Find where the given text appears and provide that cell's center as [X, Y] coordinate. 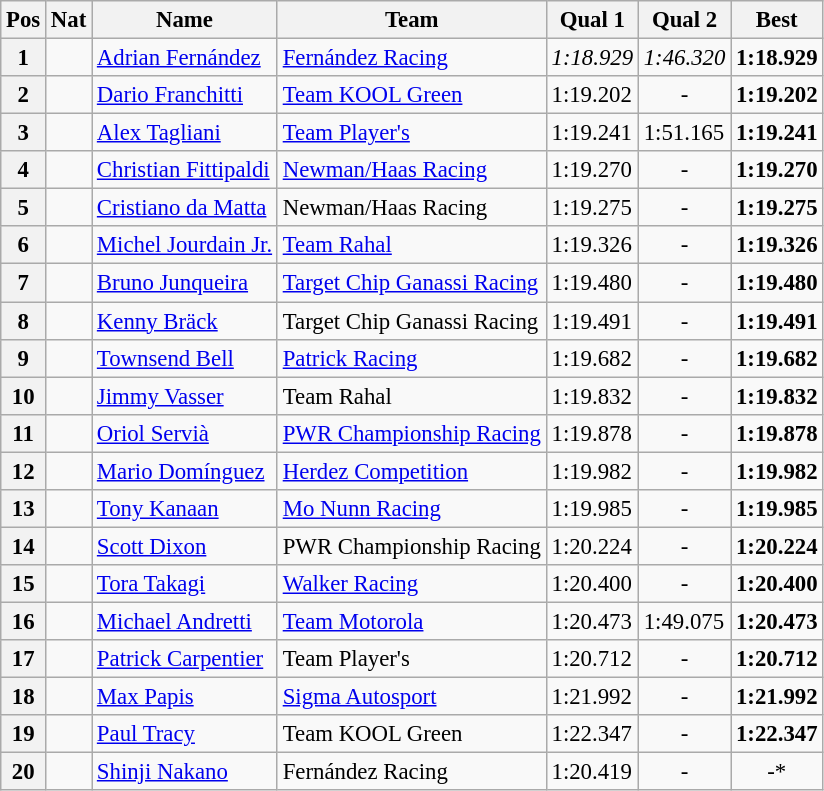
Christian Fittipaldi [185, 170]
13 [24, 509]
Paul Tracy [185, 734]
18 [24, 697]
Herdez Competition [412, 471]
Sigma Autosport [412, 697]
1:51.165 [684, 133]
Townsend Bell [185, 358]
Max Papis [185, 697]
1 [24, 58]
Dario Franchitti [185, 95]
5 [24, 208]
Walker Racing [412, 584]
9 [24, 358]
1:49.075 [684, 621]
Patrick Racing [412, 358]
8 [24, 321]
Alex Tagliani [185, 133]
Shinji Nakano [185, 772]
Cristiano da Matta [185, 208]
Kenny Bräck [185, 321]
Nat [69, 20]
11 [24, 433]
12 [24, 471]
Patrick Carpentier [185, 659]
Pos [24, 20]
Tony Kanaan [185, 509]
19 [24, 734]
Michael Andretti [185, 621]
10 [24, 396]
1:46.320 [684, 58]
Team [412, 20]
6 [24, 245]
7 [24, 283]
Adrian Fernández [185, 58]
15 [24, 584]
Scott Dixon [185, 546]
Name [185, 20]
4 [24, 170]
-* [777, 772]
3 [24, 133]
Team Motorola [412, 621]
Mario Domínguez [185, 471]
20 [24, 772]
Tora Takagi [185, 584]
2 [24, 95]
1:20.419 [592, 772]
17 [24, 659]
Bruno Junqueira [185, 283]
Qual 2 [684, 20]
Oriol Servià [185, 433]
Mo Nunn Racing [412, 509]
16 [24, 621]
14 [24, 546]
Jimmy Vasser [185, 396]
Michel Jourdain Jr. [185, 245]
Best [777, 20]
Qual 1 [592, 20]
